Provide the (x, y) coordinate of the cell's center where the given text is located.  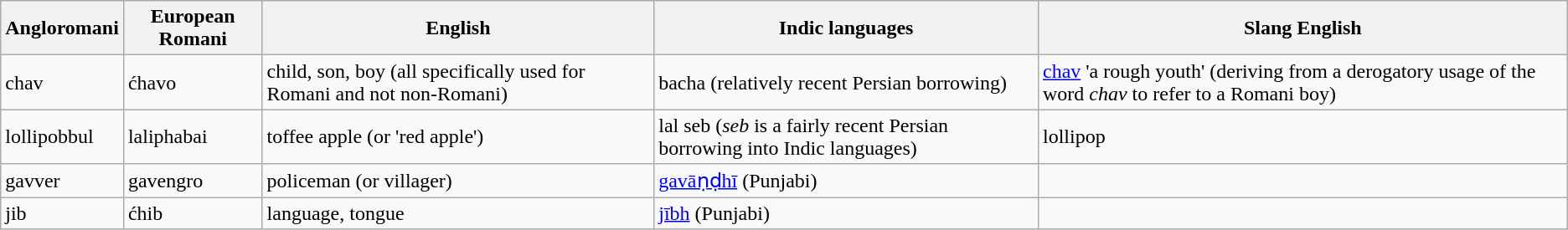
ćhib (193, 213)
jībh (Punjabi) (846, 213)
language, tongue (458, 213)
policeman (or villager) (458, 181)
ćhavo (193, 82)
laliphabai (193, 137)
Indic languages (846, 28)
lollipop (1302, 137)
lal seb (seb is a fairly recent Persian borrowing into Indic languages) (846, 137)
gavver (62, 181)
bacha (relatively recent Persian borrowing) (846, 82)
European Romani (193, 28)
chav (62, 82)
child, son, boy (all specifically used for Romani and not non-Romani) (458, 82)
gavāṇḍhī (Punjabi) (846, 181)
chav 'a rough youth' (deriving from a derogatory usage of the word chav to refer to a Romani boy) (1302, 82)
jib (62, 213)
English (458, 28)
Angloromani (62, 28)
lollipobbul (62, 137)
toffee apple (or 'red apple') (458, 137)
gavengro (193, 181)
Slang English (1302, 28)
